Detect which cell encompasses the target text, then output its (x, y) center coordinate. 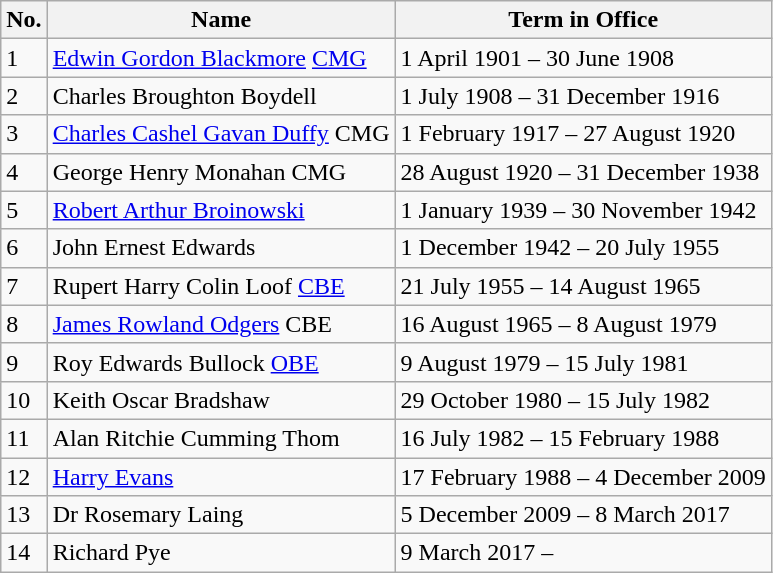
5 (24, 210)
John Ernest Edwards (221, 248)
Keith Oscar Bradshaw (221, 400)
3 (24, 134)
Rupert Harry Colin Loof CBE (221, 286)
Robert Arthur Broinowski (221, 210)
Term in Office (583, 20)
1 January 1939 – 30 November 1942 (583, 210)
Dr Rosemary Laing (221, 515)
1 December 1942 – 20 July 1955 (583, 248)
14 (24, 553)
Charles Broughton Boydell (221, 96)
1 July 1908 – 31 December 1916 (583, 96)
10 (24, 400)
8 (24, 324)
Richard Pye (221, 553)
Harry Evans (221, 477)
Name (221, 20)
James Rowland Odgers CBE (221, 324)
2 (24, 96)
16 July 1982 – 15 February 1988 (583, 438)
28 August 1920 – 31 December 1938 (583, 172)
1 April 1901 – 30 June 1908 (583, 58)
17 February 1988 – 4 December 2009 (583, 477)
29 October 1980 – 15 July 1982 (583, 400)
9 August 1979 – 15 July 1981 (583, 362)
No. (24, 20)
1 February 1917 – 27 August 1920 (583, 134)
George Henry Monahan CMG (221, 172)
11 (24, 438)
Alan Ritchie Cumming Thom (221, 438)
5 December 2009 – 8 March 2017 (583, 515)
16 August 1965 – 8 August 1979 (583, 324)
12 (24, 477)
Roy Edwards Bullock OBE (221, 362)
7 (24, 286)
6 (24, 248)
1 (24, 58)
Edwin Gordon Blackmore CMG (221, 58)
9 (24, 362)
4 (24, 172)
13 (24, 515)
Charles Cashel Gavan Duffy CMG (221, 134)
21 July 1955 – 14 August 1965 (583, 286)
9 March 2017 – (583, 553)
